Extract the (x, y) coordinate from the center of the cell holding the provided text.  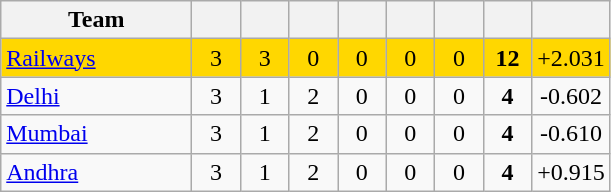
+0.915 (572, 172)
12 (508, 58)
Mumbai (96, 134)
+2.031 (572, 58)
Delhi (96, 96)
Andhra (96, 172)
-0.602 (572, 96)
Railways (96, 58)
-0.610 (572, 134)
Team (96, 20)
